Determine the [x, y] coordinate at the center of the cell enclosing the given text.  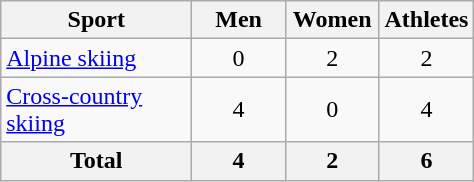
Cross-country skiing [96, 110]
6 [426, 161]
Alpine skiing [96, 58]
Sport [96, 20]
Total [96, 161]
Women [332, 20]
Men [239, 20]
Athletes [426, 20]
